Pinpoint the cell where the given text exists, returning its (X, Y) midpoint coordinate. 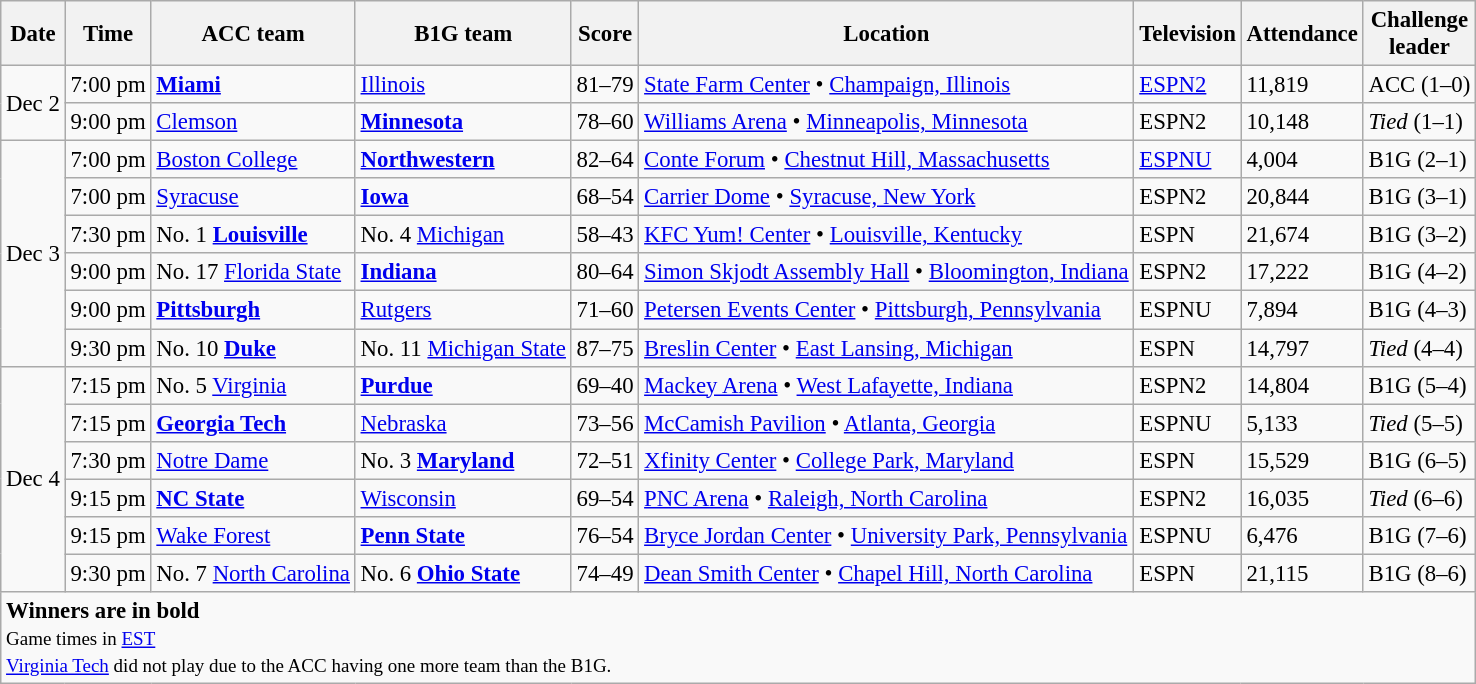
Syracuse (253, 197)
PNC Arena • Raleigh, North Carolina (886, 498)
Wake Forest (253, 536)
6,476 (1302, 536)
B1G (3–1) (1419, 197)
Notre Dame (253, 460)
No. 10 Duke (253, 348)
Mackey Arena • West Lafayette, Indiana (886, 385)
Nebraska (463, 423)
No. 7 North Carolina (253, 573)
B1G team (463, 34)
Date (33, 34)
81–79 (605, 85)
Miami (253, 85)
No. 1 Louisville (253, 235)
B1G (7–6) (1419, 536)
69–40 (605, 385)
ACC team (253, 34)
21,674 (1302, 235)
Dec 4 (33, 479)
Iowa (463, 197)
Georgia Tech (253, 423)
B1G (6–5) (1419, 460)
Dec 2 (33, 104)
B1G (3–2) (1419, 235)
No. 11 Michigan State (463, 348)
No. 17 Florida State (253, 273)
Time (108, 34)
B1G (2–1) (1419, 160)
73–56 (605, 423)
Petersen Events Center • Pittsburgh, Pennsylvania (886, 310)
B1G (8–6) (1419, 573)
71–60 (605, 310)
No. 4 Michigan (463, 235)
No. 6 Ohio State (463, 573)
Wisconsin (463, 498)
Pittsburgh (253, 310)
15,529 (1302, 460)
11,819 (1302, 85)
21,115 (1302, 573)
No. 3 Maryland (463, 460)
Boston College (253, 160)
Clemson (253, 122)
Rutgers (463, 310)
Northwestern (463, 160)
Minnesota (463, 122)
Attendance (1302, 34)
76–54 (605, 536)
Bryce Jordan Center • University Park, Pennsylvania (886, 536)
82–64 (605, 160)
4,004 (1302, 160)
58–43 (605, 235)
Indiana (463, 273)
NC State (253, 498)
20,844 (1302, 197)
B1G (5–4) (1419, 385)
Carrier Dome • Syracuse, New York (886, 197)
B1G (4–3) (1419, 310)
72–51 (605, 460)
69–54 (605, 498)
Xfinity Center • College Park, Maryland (886, 460)
KFC Yum! Center • Louisville, Kentucky (886, 235)
80–64 (605, 273)
Dean Smith Center • Chapel Hill, North Carolina (886, 573)
No. 5 Virginia (253, 385)
Score (605, 34)
ACC (1–0) (1419, 85)
16,035 (1302, 498)
Breslin Center • East Lansing, Michigan (886, 348)
10,148 (1302, 122)
McCamish Pavilion • Atlanta, Georgia (886, 423)
Simon Skjodt Assembly Hall • Bloomington, Indiana (886, 273)
Tied (4–4) (1419, 348)
5,133 (1302, 423)
Challengeleader (1419, 34)
Television (1188, 34)
Winners are in boldGame times in ESTVirginia Tech did not play due to the ACC having one more team than the B1G. (738, 638)
Illinois (463, 85)
Tied (5–5) (1419, 423)
Location (886, 34)
Penn State (463, 536)
B1G (4–2) (1419, 273)
Williams Arena • Minneapolis, Minnesota (886, 122)
7,894 (1302, 310)
Conte Forum • Chestnut Hill, Massachusetts (886, 160)
68–54 (605, 197)
Tied (1–1) (1419, 122)
14,797 (1302, 348)
Dec 3 (33, 254)
State Farm Center • Champaign, Illinois (886, 85)
17,222 (1302, 273)
Tied (6–6) (1419, 498)
14,804 (1302, 385)
87–75 (605, 348)
78–60 (605, 122)
Purdue (463, 385)
74–49 (605, 573)
